Pinpoint the cell where the given text exists, returning its [x, y] midpoint coordinate. 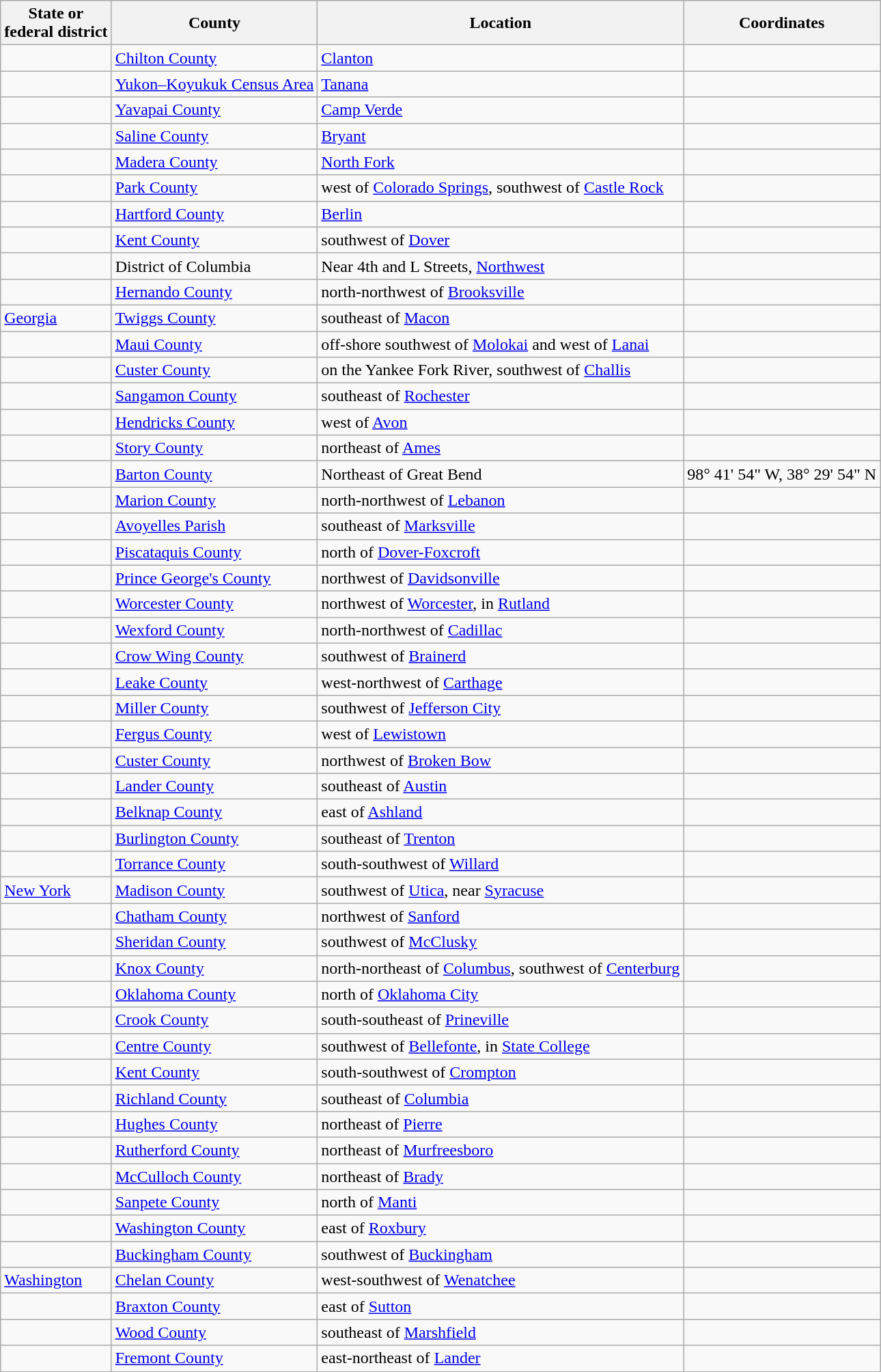
north-northwest of Lebanon [501, 500]
northwest of Davidsonville [501, 578]
northeast of Brady [501, 1176]
southeast of Marksville [501, 526]
southeast of Austin [501, 786]
southeast of Macon [501, 318]
Oklahoma County [214, 994]
North Fork [501, 162]
Barton County [214, 474]
Madison County [214, 890]
Story County [214, 448]
southwest of Buckingham [501, 1254]
Washington [56, 1280]
northwest of Sanford [501, 916]
Berlin [501, 214]
Burlington County [214, 838]
north of Manti [501, 1203]
west-northwest of Carthage [501, 682]
District of Columbia [214, 266]
Piscataquis County [214, 552]
northeast of Pierre [501, 1124]
east of Ashland [501, 812]
on the Yankee Fork River, southwest of Challis [501, 370]
Near 4th and L Streets, Northwest [501, 266]
Belknap County [214, 812]
south-southwest of Crompton [501, 1072]
southwest of Jefferson City [501, 708]
southwest of Utica, near Syracuse [501, 890]
northwest of Broken Bow [501, 760]
northeast of Ames [501, 448]
Marion County [214, 500]
Twiggs County [214, 318]
west of Lewistown [501, 734]
west-southwest of Wenatchee [501, 1280]
Chelan County [214, 1280]
northwest of Worcester, in Rutland [501, 604]
Hughes County [214, 1124]
southeast of Rochester [501, 396]
Centre County [214, 1046]
Crow Wing County [214, 656]
Leake County [214, 682]
Georgia [56, 318]
Tanana [501, 84]
north-northwest of Brooksville [501, 292]
Bryant [501, 136]
Fergus County [214, 734]
Crook County [214, 1020]
Location [501, 23]
north of Dover-Foxcroft [501, 552]
Braxton County [214, 1306]
south-southeast of Prineville [501, 1020]
Wood County [214, 1332]
Rutherford County [214, 1150]
Worcester County [214, 604]
southeast of Marshfield [501, 1332]
Park County [214, 188]
north-northwest of Cadillac [501, 630]
Washington County [214, 1229]
southeast of Columbia [501, 1098]
Saline County [214, 136]
southeast of Trenton [501, 838]
Northeast of Great Bend [501, 474]
New York [56, 890]
Hendricks County [214, 422]
98° 41' 54" W, 38° 29' 54" N [782, 474]
Coordinates [782, 23]
west of Colorado Springs, southwest of Castle Rock [501, 188]
Lander County [214, 786]
southwest of Brainerd [501, 656]
east of Sutton [501, 1306]
Hernando County [214, 292]
Prince George's County [214, 578]
Richland County [214, 1098]
north-northeast of Columbus, southwest of Centerburg [501, 968]
Yavapai County [214, 110]
Fremont County [214, 1358]
east-northeast of Lander [501, 1358]
Camp Verde [501, 110]
northeast of Murfreesboro [501, 1150]
Yukon–Koyukuk Census Area [214, 84]
Buckingham County [214, 1254]
Torrance County [214, 864]
off-shore southwest of Molokai and west of Lanai [501, 344]
Knox County [214, 968]
McCulloch County [214, 1176]
south-southwest of Willard [501, 864]
east of Roxbury [501, 1229]
County [214, 23]
southwest of Bellefonte, in State College [501, 1046]
southwest of McClusky [501, 942]
Avoyelles Parish [214, 526]
west of Avon [501, 422]
southwest of Dover [501, 240]
Sheridan County [214, 942]
Madera County [214, 162]
Wexford County [214, 630]
Hartford County [214, 214]
Maui County [214, 344]
Chilton County [214, 58]
Miller County [214, 708]
Chatham County [214, 916]
north of Oklahoma City [501, 994]
State orfederal district [56, 23]
Clanton [501, 58]
Sanpete County [214, 1203]
Sangamon County [214, 396]
